From the cell containing the given text, extract its center point as [x, y] coordinate. 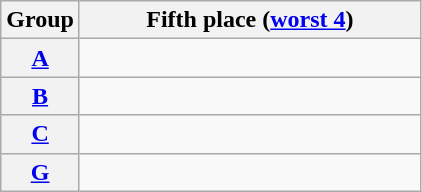
C [40, 134]
B [40, 96]
G [40, 172]
Fifth place (worst 4) [250, 20]
Group [40, 20]
A [40, 58]
